Capture the cell that displays the provided text and extract its (X, Y) central coordinate. 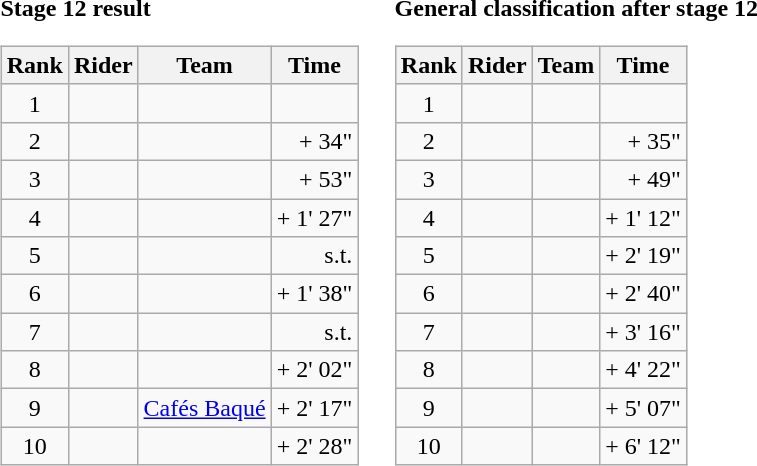
+ 49" (644, 179)
+ 2' 40" (644, 294)
+ 2' 28" (314, 446)
+ 1' 27" (314, 217)
+ 5' 07" (644, 408)
+ 53" (314, 179)
+ 2' 02" (314, 370)
+ 6' 12" (644, 446)
+ 2' 19" (644, 256)
+ 34" (314, 141)
+ 3' 16" (644, 332)
+ 4' 22" (644, 370)
+ 1' 12" (644, 217)
Cafés Baqué (204, 408)
+ 35" (644, 141)
+ 1' 38" (314, 294)
+ 2' 17" (314, 408)
